Identify which cell holds the provided text, then report its (x, y) central coordinate. 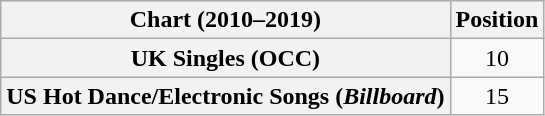
UK Singles (OCC) (226, 58)
Chart (2010–2019) (226, 20)
15 (497, 96)
Position (497, 20)
US Hot Dance/Electronic Songs (Billboard) (226, 96)
10 (497, 58)
